Pinpoint the cell where the given text exists, returning its (x, y) midpoint coordinate. 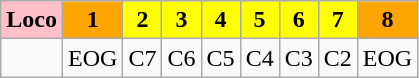
C3 (298, 58)
1 (92, 20)
C7 (142, 58)
C2 (338, 58)
6 (298, 20)
3 (182, 20)
Loco (32, 20)
2 (142, 20)
5 (260, 20)
4 (220, 20)
C6 (182, 58)
7 (338, 20)
C5 (220, 58)
C4 (260, 58)
8 (387, 20)
